Capture the cell that displays the provided text and extract its [X, Y] central coordinate. 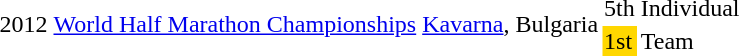
1st [620, 41]
